For the text-containing cell, return its midpoint in [X, Y] coordinate format. 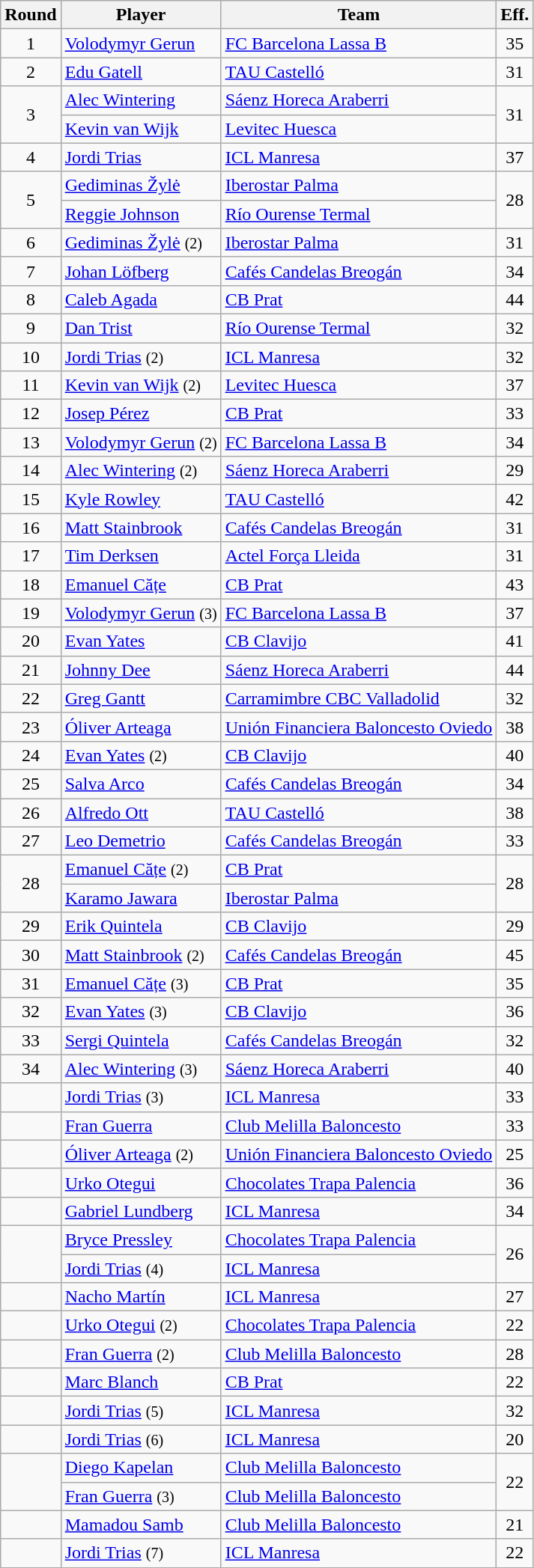
Urko Otegui (2) [141, 1326]
Jordi Trias [141, 157]
Diego Kapelan [141, 1468]
Emanuel Cățe (3) [141, 983]
Actel Força Lleida [359, 556]
Jordi Trias (7) [141, 1553]
Jordi Trias (4) [141, 1269]
7 [31, 271]
Matt Stainbrook (2) [141, 955]
Jordi Trias (2) [141, 357]
Leo Demetrio [141, 841]
Tim Derksen [141, 556]
Emanuel Cățe [141, 585]
Kevin van Wijk (2) [141, 385]
Kevin van Wijk [141, 129]
Volodymyr Gerun (3) [141, 613]
8 [31, 299]
6 [31, 242]
41 [515, 641]
Volodymyr Gerun [141, 43]
14 [31, 471]
12 [31, 414]
Josep Pérez [141, 414]
Sergi Quintela [141, 1040]
24 [31, 755]
45 [515, 955]
Gediminas Žylė [141, 186]
Johnny Dee [141, 670]
Edu Gatell [141, 72]
43 [515, 585]
Team [359, 15]
Johan Löfberg [141, 271]
Erik Quintela [141, 927]
2 [31, 72]
Player [141, 15]
Emanuel Cățe (2) [141, 870]
10 [31, 357]
Volodymyr Gerun (2) [141, 442]
Mamadou Samb [141, 1525]
1 [31, 43]
Óliver Arteaga (2) [141, 1154]
18 [31, 585]
Karamo Jawara [141, 898]
23 [31, 727]
Óliver Arteaga [141, 727]
Reggie Johnson [141, 214]
5 [31, 200]
Caleb Agada [141, 299]
Fran Guerra (2) [141, 1354]
4 [31, 157]
Gabriel Lundberg [141, 1211]
Alfredo Ott [141, 812]
Gediminas Žylė (2) [141, 242]
15 [31, 499]
Kyle Rowley [141, 499]
Marc Blanch [141, 1382]
Jordi Trias (5) [141, 1411]
16 [31, 528]
42 [515, 499]
Bryce Pressley [141, 1239]
Nacho Martín [141, 1297]
Evan Yates (2) [141, 755]
30 [31, 955]
17 [31, 556]
Round [31, 15]
11 [31, 385]
Urko Otegui [141, 1183]
Alec Wintering [141, 100]
Greg Gantt [141, 698]
3 [31, 115]
19 [31, 613]
9 [31, 328]
Eff. [515, 15]
Carramimbre CBC Valladolid [359, 698]
Alec Wintering (3) [141, 1069]
Dan Trist [141, 328]
Jordi Trias (6) [141, 1439]
Alec Wintering (2) [141, 471]
Salva Arco [141, 784]
13 [31, 442]
Evan Yates [141, 641]
Fran Guerra [141, 1126]
Fran Guerra (3) [141, 1496]
Matt Stainbrook [141, 528]
Evan Yates (3) [141, 1012]
Jordi Trias (3) [141, 1097]
